Locate the cell with the specified text and output its [x, y] center coordinate. 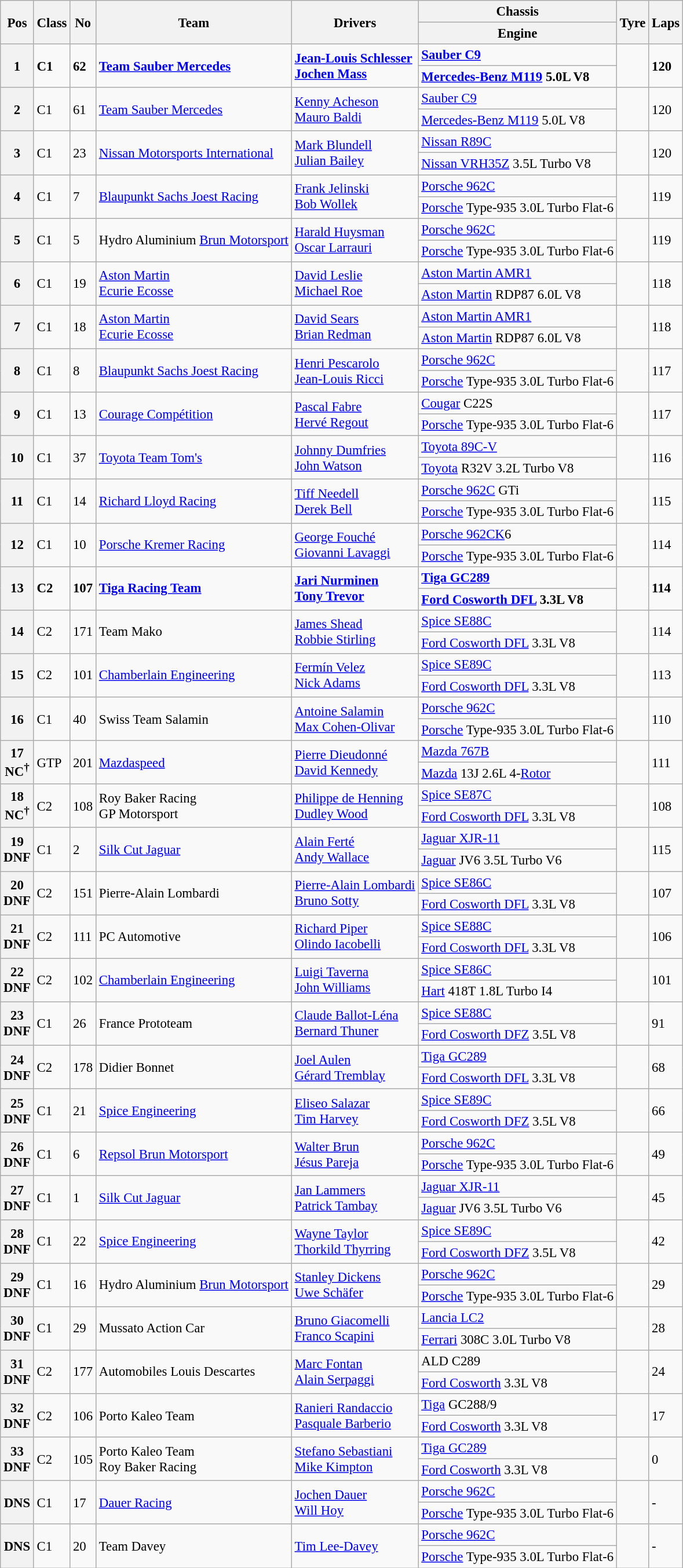
Roy Baker Racing GP Motorsport [193, 806]
24DNF [17, 1067]
Jari Nurminen Tony Trevor [355, 588]
22 [83, 1241]
Claude Ballot-Léna Bernard Thuner [355, 1024]
26 [83, 1024]
Toyota Team Tom's [193, 457]
Pos [17, 22]
23 [83, 153]
Tyre [633, 22]
Henri Pescarolo Jean-Louis Ricci [355, 371]
Chassis [518, 12]
61 [83, 109]
Jochen Dauer Will Hoy [355, 1502]
PC Automotive [193, 937]
Jean-Louis Schlesser Jochen Mass [355, 66]
32DNF [17, 1415]
4 [17, 197]
Class [52, 22]
Laps [666, 22]
171 [83, 632]
62 [83, 66]
Team Davey [193, 1546]
Luigi Taverna John Williams [355, 980]
Ranieri Randaccio Pasquale Barberio [355, 1415]
33DNF [17, 1459]
Philippe de Henning Dudley Wood [355, 806]
Swiss Team Salamin [193, 719]
Drivers [355, 22]
20DNF [17, 893]
No [83, 22]
Pierre-Alain Lombardi Bruno Sotty [355, 893]
19 [83, 284]
Bruno Giacomelli Franco Scapini [355, 1328]
Tiga Racing Team [193, 588]
Hart 418T 1.8L Turbo I4 [518, 991]
Mazda 13J 2.6L 4-Rotor [518, 774]
178 [83, 1067]
Jan Lammers Patrick Tambay [355, 1197]
Antoine Salamin Max Cohen-Olivar [355, 719]
18NC† [17, 806]
Team [193, 22]
Nissan R89C [518, 142]
19DNF [17, 850]
Lancia LC2 [518, 1318]
Johnny Dumfries John Watson [355, 457]
3 [17, 153]
Dauer Racing [193, 1502]
20 [83, 1546]
Harald Huysman Oscar Larrauri [355, 240]
66 [666, 1111]
Richard Lloyd Racing [193, 501]
Didier Bonnet [193, 1067]
Joel Aulen Gérard Tremblay [355, 1067]
15 [17, 675]
40 [83, 719]
Mussato Action Car [193, 1328]
0 [666, 1459]
George Fouché Giovanni Lavaggi [355, 544]
Tiff Needell Derek Bell [355, 501]
Kenny Acheson Mauro Baldi [355, 109]
30DNF [17, 1328]
31DNF [17, 1372]
105 [83, 1459]
Tiga GC288/9 [518, 1405]
27DNF [17, 1197]
25DNF [17, 1111]
Team Mako [193, 632]
Repsol Brun Motorsport [193, 1155]
Wayne Taylor Thorkild Thyrring [355, 1241]
Mazdaspeed [193, 762]
Tim Lee-Davey [355, 1546]
Porsche 962C GTi [518, 490]
Mark Blundell Julian Bailey [355, 153]
37 [83, 457]
Ferrari 308C 3.0L Turbo V8 [518, 1339]
21DNF [17, 937]
91 [666, 1024]
Richard Piper Olindo Iacobelli [355, 937]
Marc Fontan Alain Serpaggi [355, 1372]
Pierre-Alain Lombardi [193, 893]
Stanley Dickens Uwe Schäfer [355, 1284]
Porsche Kremer Racing [193, 544]
Eliseo Salazar Tim Harvey [355, 1111]
11 [17, 501]
28DNF [17, 1241]
151 [83, 893]
18 [83, 327]
Toyota 89C-V [518, 447]
Porsche 962CK6 [518, 534]
17NC† [17, 762]
Porto Kaleo Team [193, 1415]
Automobiles Louis Descartes [193, 1372]
12 [17, 544]
116 [666, 457]
110 [666, 719]
Stefano Sebastiani Mike Kimpton [355, 1459]
201 [83, 762]
France Prototeam [193, 1024]
ALD C289 [518, 1361]
Spice SE87C [518, 795]
Nissan VRH35Z 3.5L Turbo V8 [518, 164]
Cougar C22S [518, 404]
Walter Brun Jésus Pareja [355, 1155]
26DNF [17, 1155]
24 [666, 1372]
29DNF [17, 1284]
102 [83, 980]
49 [666, 1155]
Engine [518, 34]
113 [666, 675]
Courage Compétition [193, 415]
Toyota R32V 3.2L Turbo V8 [518, 468]
David Leslie Michael Roe [355, 284]
21 [83, 1111]
22DNF [17, 980]
GTP [52, 762]
Porto Kaleo Team Roy Baker Racing [193, 1459]
Pascal Fabre Hervé Regout [355, 415]
Mazda 767B [518, 752]
45 [666, 1197]
28 [666, 1328]
42 [666, 1241]
Fermín Velez Nick Adams [355, 675]
9 [17, 415]
Nissan Motorsports International [193, 153]
68 [666, 1067]
177 [83, 1372]
Pierre Dieudonné David Kennedy [355, 762]
Frank Jelinski Bob Wollek [355, 197]
Alain Ferté Andy Wallace [355, 850]
David Sears Brian Redman [355, 327]
23DNF [17, 1024]
James Shead Robbie Stirling [355, 632]
